Locate the cell with the specified text and output its [x, y] center coordinate. 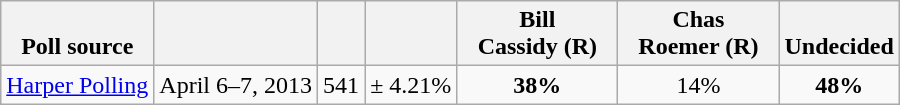
ChasRoemer (R) [698, 34]
14% [698, 85]
April 6–7, 2013 [236, 85]
BillCassidy (R) [538, 34]
38% [538, 85]
48% [839, 85]
Poll source [78, 34]
Harper Polling [78, 85]
Undecided [839, 34]
541 [342, 85]
± 4.21% [411, 85]
